Return the (X, Y) coordinate for the center point of the cell that contains the specified text.  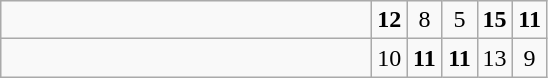
5 (460, 20)
12 (390, 20)
13 (494, 58)
15 (494, 20)
9 (530, 58)
10 (390, 58)
8 (424, 20)
